Provide the [x, y] coordinate of the cell's center where the given text is located.  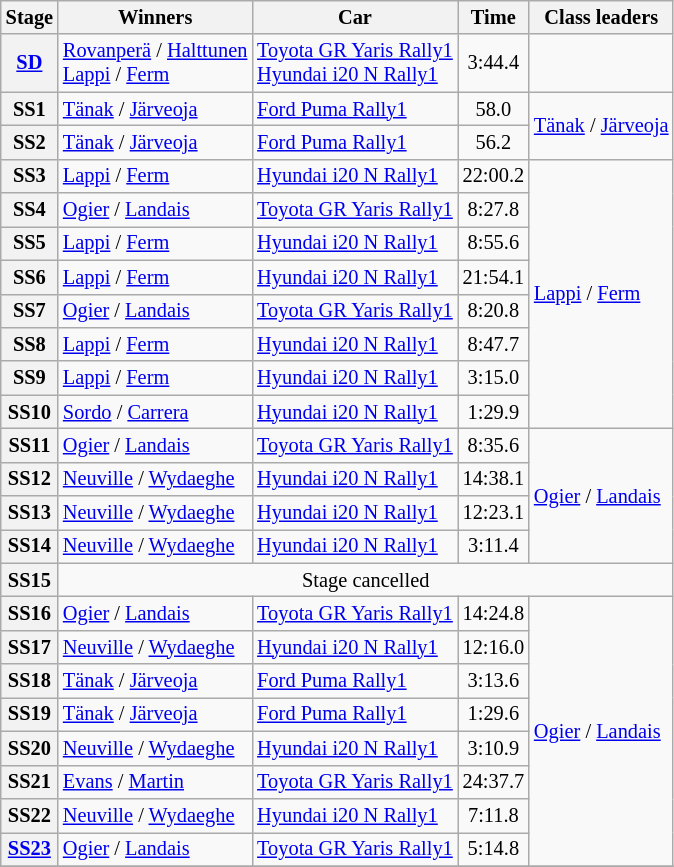
Toyota GR Yaris Rally1Hyundai i20 N Rally1 [354, 63]
SS11 [30, 445]
Car [354, 17]
SS20 [30, 748]
SS15 [30, 580]
14:24.8 [494, 613]
Time [494, 17]
Stage [30, 17]
14:38.1 [494, 479]
12:23.1 [494, 513]
22:00.2 [494, 176]
3:15.0 [494, 378]
Winners [155, 17]
SS13 [30, 513]
SS3 [30, 176]
3:44.4 [494, 63]
SS2 [30, 142]
SS17 [30, 647]
8:47.7 [494, 344]
8:20.8 [494, 311]
3:11.4 [494, 546]
56.2 [494, 142]
SD [30, 63]
1:29.9 [494, 412]
Evans / Martin [155, 782]
SS16 [30, 613]
SS19 [30, 714]
SS10 [30, 412]
Sordo / Carrera [155, 412]
Class leaders [601, 17]
3:13.6 [494, 681]
Stage cancelled [366, 580]
SS12 [30, 479]
SS6 [30, 277]
Rovanperä / HalttunenLappi / Ferm [155, 63]
8:55.6 [494, 243]
12:16.0 [494, 647]
SS5 [30, 243]
SS14 [30, 546]
SS8 [30, 344]
8:35.6 [494, 445]
21:54.1 [494, 277]
SS1 [30, 109]
SS18 [30, 681]
58.0 [494, 109]
SS4 [30, 210]
3:10.9 [494, 748]
8:27.8 [494, 210]
7:11.8 [494, 815]
SS9 [30, 378]
1:29.6 [494, 714]
5:14.8 [494, 849]
SS7 [30, 311]
SS23 [30, 849]
SS21 [30, 782]
24:37.7 [494, 782]
SS22 [30, 815]
